Search for the cell housing the specified text and yield its (x, y) center coordinate. 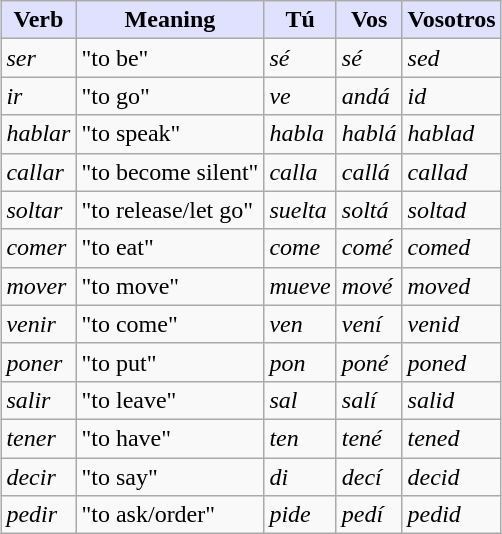
"to put" (170, 362)
soltar (38, 210)
"to ask/order" (170, 515)
ve (300, 96)
decir (38, 477)
Tú (300, 20)
decid (452, 477)
mové (369, 286)
callá (369, 172)
"to eat" (170, 248)
"to move" (170, 286)
poner (38, 362)
tened (452, 438)
"to release/let go" (170, 210)
habla (300, 134)
"to come" (170, 324)
"to go" (170, 96)
ven (300, 324)
pedir (38, 515)
"to have" (170, 438)
Meaning (170, 20)
callad (452, 172)
id (452, 96)
sed (452, 58)
soltá (369, 210)
tené (369, 438)
"to say" (170, 477)
ir (38, 96)
comed (452, 248)
andá (369, 96)
mueve (300, 286)
di (300, 477)
mover (38, 286)
ten (300, 438)
tener (38, 438)
come (300, 248)
Vos (369, 20)
Vosotros (452, 20)
pide (300, 515)
moved (452, 286)
ser (38, 58)
salid (452, 400)
poné (369, 362)
"to become silent" (170, 172)
suelta (300, 210)
decí (369, 477)
calla (300, 172)
hablar (38, 134)
salir (38, 400)
pon (300, 362)
comé (369, 248)
comer (38, 248)
pedid (452, 515)
venid (452, 324)
pedí (369, 515)
"to leave" (170, 400)
soltad (452, 210)
venir (38, 324)
Verb (38, 20)
sal (300, 400)
"to speak" (170, 134)
callar (38, 172)
salí (369, 400)
vení (369, 324)
poned (452, 362)
"to be" (170, 58)
hablá (369, 134)
hablad (452, 134)
